Determine the (X, Y) coordinate at the center of the cell enclosing the given text.  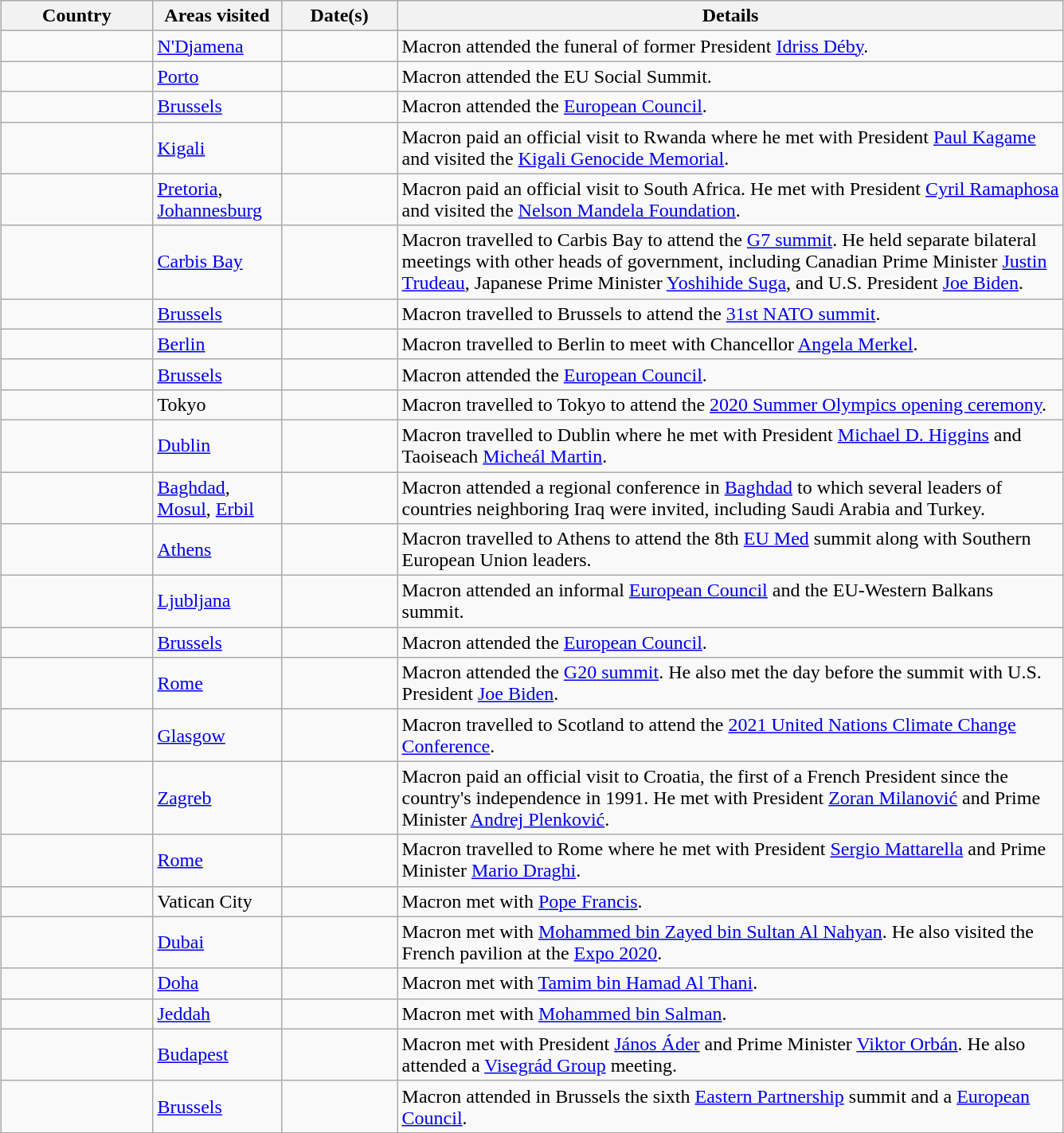
Jeddah (217, 1014)
Macron met with President János Áder and Prime Minister Viktor Orbán. He also attended a Visegrád Group meeting. (730, 1054)
Zagreb (217, 798)
Macron met with Mohammed bin Salman. (730, 1014)
Kigali (217, 148)
Macron attended an informal European Council and the EU-Western Balkans summit. (730, 602)
Macron attended the G20 summit. He also met the day before the summit with U.S. President Joe Biden. (730, 683)
Date(s) (339, 16)
Porto (217, 76)
Macron travelled to Brussels to attend the 31st NATO summit. (730, 314)
Tokyo (217, 404)
Vatican City (217, 901)
Carbis Bay (217, 262)
Macron travelled to Athens to attend the 8th EU Med summit along with Southern European Union leaders. (730, 549)
N'Djamena (217, 46)
Macron met with Mohammed bin Zayed bin Sultan Al Nahyan. He also visited the French pavilion at the Expo 2020. (730, 943)
Dublin (217, 446)
Macron attended in Brussels the sixth Eastern Partnership summit and a European Council. (730, 1107)
Macron travelled to Scotland to attend the 2021 United Nations Climate Change Conference. (730, 736)
Macron attended the funeral of former President Idriss Déby. (730, 46)
Macron travelled to Dublin where he met with President Michael D. Higgins and Taoiseach Micheál Martin. (730, 446)
Macron met with Pope Francis. (730, 901)
Macron paid an official visit to Rwanda where he met with President Paul Kagame and visited the Kigali Genocide Memorial. (730, 148)
Athens (217, 549)
Macron paid an official visit to South Africa. He met with President Cyril Ramaphosa and visited the Nelson Mandela Foundation. (730, 199)
Glasgow (217, 736)
Ljubljana (217, 602)
Berlin (217, 344)
Macron travelled to Rome where he met with President Sergio Mattarella and Prime Minister Mario Draghi. (730, 860)
Baghdad, Mosul, Erbil (217, 497)
Macron met with Tamim bin Hamad Al Thani. (730, 983)
Budapest (217, 1054)
Macron travelled to Tokyo to attend the 2020 Summer Olympics opening ceremony. (730, 404)
Areas visited (217, 16)
Macron attended the EU Social Summit. (730, 76)
Dubai (217, 943)
Macron travelled to Berlin to meet with Chancellor Angela Merkel. (730, 344)
Details (730, 16)
Pretoria, Johannesburg (217, 199)
Country (76, 16)
Doha (217, 983)
